Output the [X, Y] coordinate of the center of the cell containing the given text.  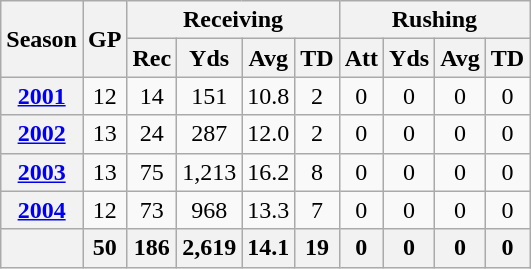
50 [104, 248]
968 [210, 210]
2,619 [210, 248]
1,213 [210, 172]
8 [317, 172]
7 [317, 210]
2002 [42, 134]
Rec [152, 58]
Season [42, 39]
GP [104, 39]
19 [317, 248]
2003 [42, 172]
12.0 [268, 134]
Att [361, 58]
14.1 [268, 248]
14 [152, 96]
16.2 [268, 172]
287 [210, 134]
151 [210, 96]
73 [152, 210]
186 [152, 248]
13.3 [268, 210]
2001 [42, 96]
Receiving [233, 20]
24 [152, 134]
10.8 [268, 96]
2004 [42, 210]
75 [152, 172]
Rushing [434, 20]
